Output the (X, Y) coordinate of the center of the cell containing the given text.  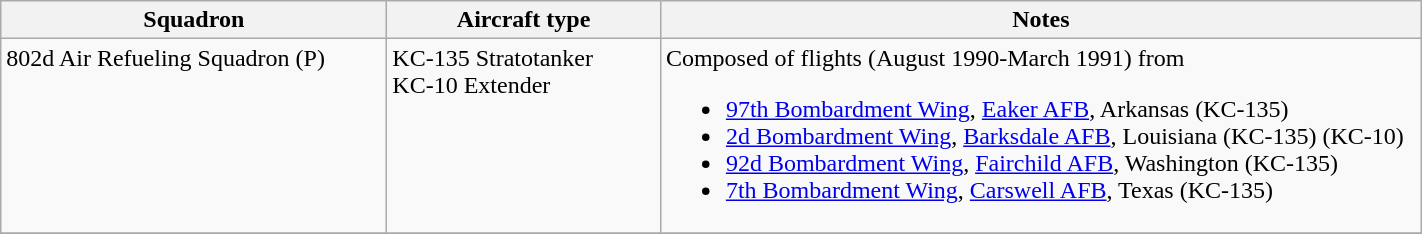
Notes (1040, 20)
KC-135 StratotankerKC-10 Extender (524, 136)
802d Air Refueling Squadron (P) (194, 136)
Aircraft type (524, 20)
Squadron (194, 20)
